Capture the cell that displays the provided text and extract its (x, y) central coordinate. 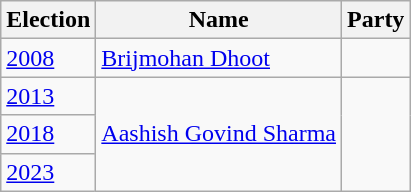
Party (376, 20)
2023 (48, 172)
Brijmohan Dhoot (219, 58)
2013 (48, 96)
Election (48, 20)
2008 (48, 58)
Aashish Govind Sharma (219, 134)
Name (219, 20)
2018 (48, 134)
